Return the (X, Y) coordinate for the center point of the cell that contains the specified text.  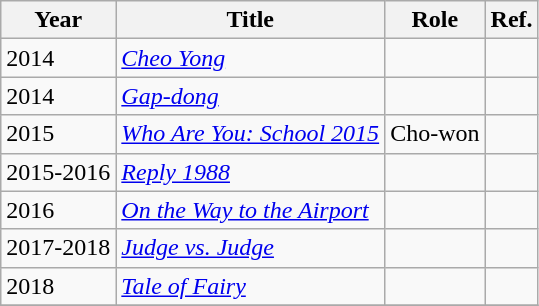
2016 (58, 210)
On the Way to the Airport (250, 210)
2015 (58, 134)
Cho-won (435, 134)
Title (250, 20)
Role (435, 20)
Gap-dong (250, 96)
Tale of Fairy (250, 286)
Ref. (512, 20)
2018 (58, 286)
Who Are You: School 2015 (250, 134)
Year (58, 20)
Cheo Yong (250, 58)
Judge vs. Judge (250, 248)
Reply 1988 (250, 172)
2017-2018 (58, 248)
2015-2016 (58, 172)
